Find where the given text appears and provide that cell's center as [x, y] coordinate. 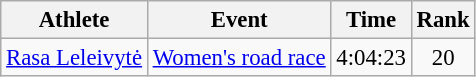
Women's road race [239, 58]
Rasa Leleivytė [74, 58]
Event [239, 20]
20 [443, 58]
Time [371, 20]
Athlete [74, 20]
Rank [443, 20]
4:04:23 [371, 58]
